Extract the [x, y] coordinate from the center of the cell holding the provided text.  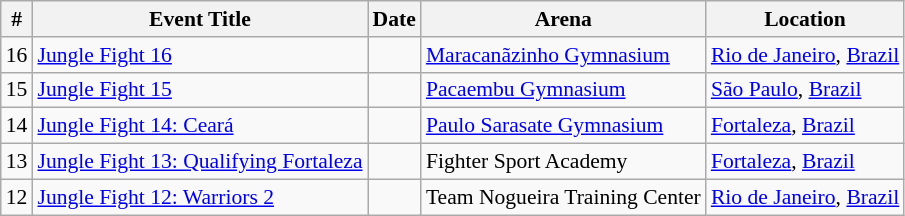
Location [805, 19]
Jungle Fight 13: Qualifying Fortaleza [200, 162]
Arena [564, 19]
16 [17, 55]
Jungle Fight 15 [200, 90]
Event Title [200, 19]
# [17, 19]
Date [394, 19]
São Paulo, Brazil [805, 90]
Jungle Fight 16 [200, 55]
Maracanãzinho Gymnasium [564, 55]
14 [17, 126]
Fighter Sport Academy [564, 162]
Jungle Fight 12: Warriors 2 [200, 197]
Team Nogueira Training Center [564, 197]
12 [17, 197]
15 [17, 90]
13 [17, 162]
Jungle Fight 14: Ceará [200, 126]
Paulo Sarasate Gymnasium [564, 126]
Pacaembu Gymnasium [564, 90]
